Find where the given text appears and provide that cell's center as (x, y) coordinate. 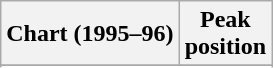
Peakposition (225, 34)
Chart (1995–96) (90, 34)
